Find where the given text appears and provide that cell's center as [x, y] coordinate. 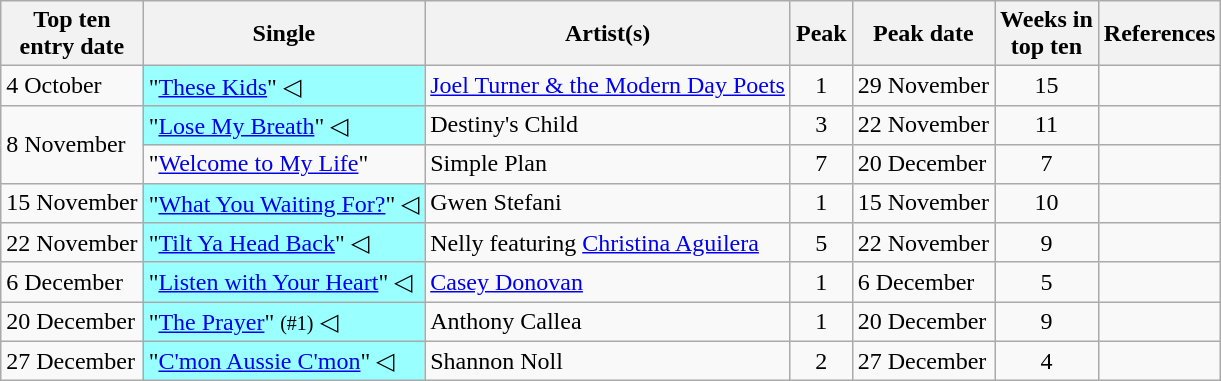
15 [1047, 86]
8 November [72, 144]
"C'mon Aussie C'mon" ◁ [284, 361]
11 [1047, 125]
"Listen with Your Heart" ◁ [284, 282]
"Lose My Breath" ◁ [284, 125]
Shannon Noll [608, 361]
"Welcome to My Life" [284, 164]
Casey Donovan [608, 282]
Weeks intop ten [1047, 34]
Joel Turner & the Modern Day Poets [608, 86]
"These Kids" ◁ [284, 86]
Artist(s) [608, 34]
Top tenentry date [72, 34]
References [1160, 34]
3 [821, 125]
Nelly featuring Christina Aguilera [608, 243]
Destiny's Child [608, 125]
"What You Waiting For?" ◁ [284, 203]
10 [1047, 203]
2 [821, 361]
Simple Plan [608, 164]
Peak date [923, 34]
Single [284, 34]
Anthony Callea [608, 322]
4 October [72, 86]
29 November [923, 86]
Peak [821, 34]
4 [1047, 361]
"The Prayer" (#1) ◁ [284, 322]
"Tilt Ya Head Back" ◁ [284, 243]
Gwen Stefani [608, 203]
